Scan for the cell matching the given text and deliver its [X, Y] coordinate at center. 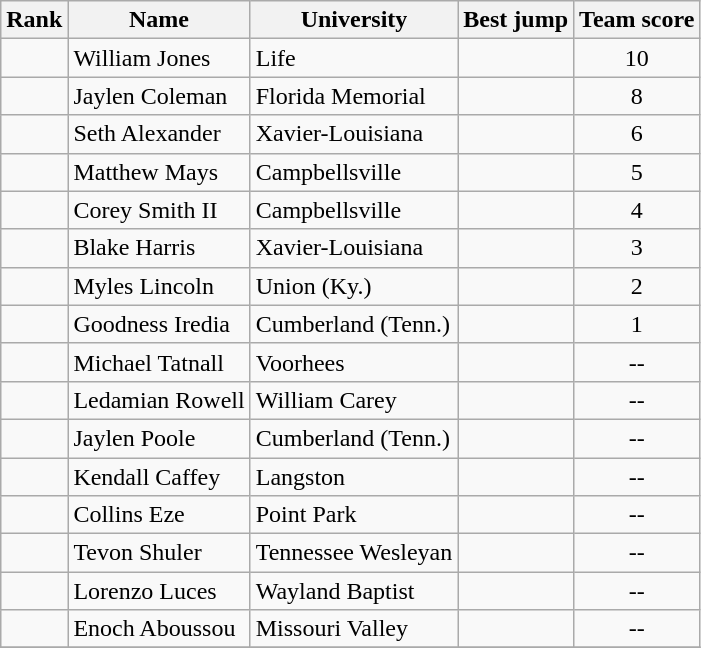
Matthew Mays [159, 172]
Lorenzo Luces [159, 591]
Florida Memorial [354, 96]
Point Park [354, 515]
5 [637, 172]
Name [159, 20]
Seth Alexander [159, 134]
8 [637, 96]
Tevon Shuler [159, 553]
3 [637, 248]
Best jump [516, 20]
Kendall Caffey [159, 477]
6 [637, 134]
William Carey [354, 400]
Michael Tatnall [159, 362]
Blake Harris [159, 248]
Tennessee Wesleyan [354, 553]
Langston [354, 477]
4 [637, 210]
Ledamian Rowell [159, 400]
10 [637, 58]
Corey Smith II [159, 210]
Union (Ky.) [354, 286]
Goodness Iredia [159, 324]
Wayland Baptist [354, 591]
Voorhees [354, 362]
Collins Eze [159, 515]
1 [637, 324]
Jaylen Poole [159, 438]
William Jones [159, 58]
Myles Lincoln [159, 286]
Missouri Valley [354, 629]
University [354, 20]
Life [354, 58]
Rank [34, 20]
2 [637, 286]
Enoch Aboussou [159, 629]
Team score [637, 20]
Jaylen Coleman [159, 96]
